Return [x, y] of the center of cell containing provided text 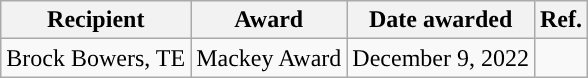
Date awarded [441, 20]
December 9, 2022 [441, 58]
Award [269, 20]
Ref. [560, 20]
Brock Bowers, TE [96, 58]
Mackey Award [269, 58]
Recipient [96, 20]
